Identify which cell holds the provided text, then report its [X, Y] central coordinate. 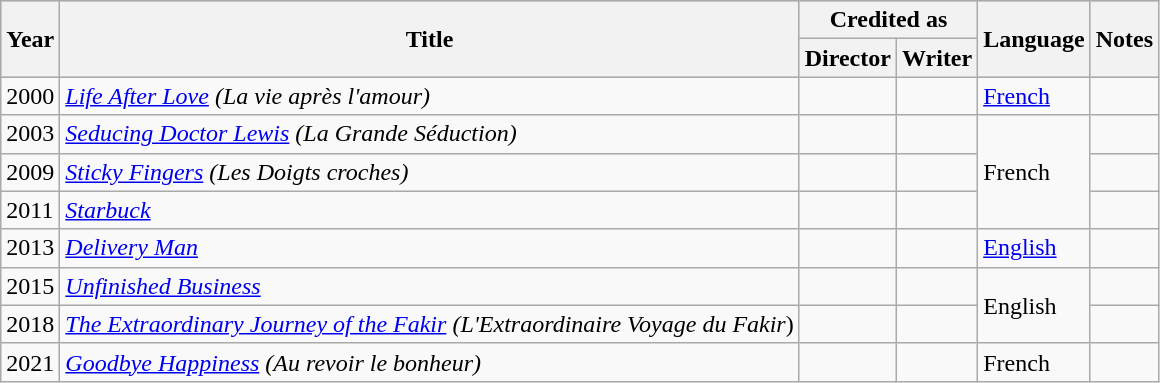
2000 [30, 96]
Goodbye Happiness (Au revoir le bonheur) [430, 362]
Writer [936, 58]
Notes [1124, 39]
2003 [30, 134]
2011 [30, 210]
Starbuck [430, 210]
Seducing Doctor Lewis (La Grande Séduction) [430, 134]
2021 [30, 362]
Credited as [888, 20]
2013 [30, 248]
2018 [30, 324]
Director [848, 58]
The Extraordinary Journey of the Fakir (L'Extraordinaire Voyage du Fakir) [430, 324]
Language [1034, 39]
Life After Love (La vie après l'amour) [430, 96]
Sticky Fingers (Les Doigts croches) [430, 172]
Title [430, 39]
Year [30, 39]
Delivery Man [430, 248]
2015 [30, 286]
Unfinished Business [430, 286]
2009 [30, 172]
